Detect which cell encompasses the target text, then output its [x, y] center coordinate. 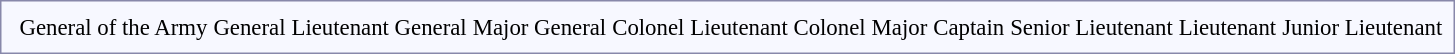
Major General [539, 27]
Lieutenant [1227, 27]
Captain [969, 27]
Major [900, 27]
Senior Lieutenant [1092, 27]
Colonel [648, 27]
Lieutenant General [379, 27]
General [250, 27]
General of the Army [114, 27]
Lieutenant Colonel [778, 27]
Junior Lieutenant [1362, 27]
